Detect which cell encompasses the target text, then output its [X, Y] center coordinate. 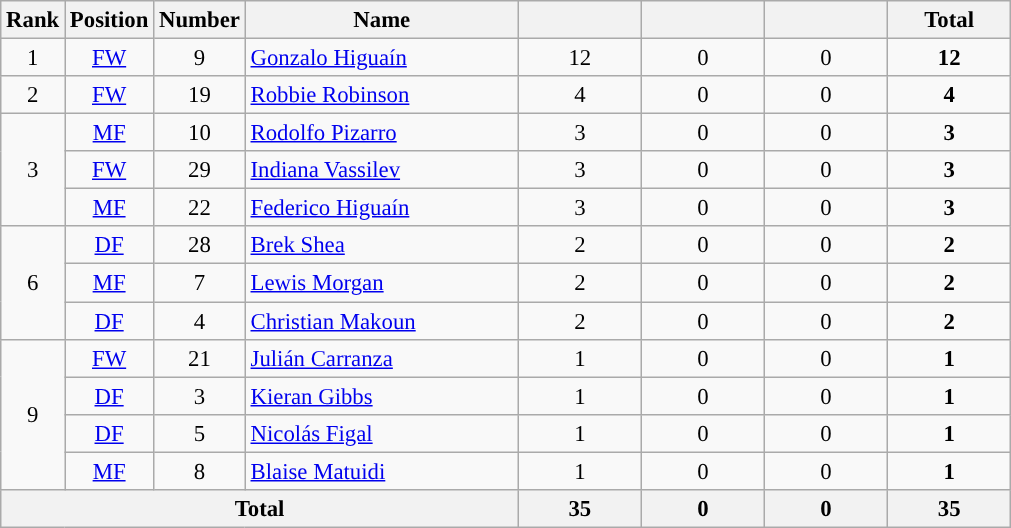
Robbie Robinson [382, 95]
Name [382, 20]
Indiana Vassilev [382, 170]
Rank [33, 20]
Lewis Morgan [382, 283]
Rodolfo Pizarro [382, 133]
Blaise Matuidi [382, 471]
Gonzalo Higuaín [382, 58]
Julián Carranza [382, 358]
Christian Makoun [382, 321]
8 [200, 471]
6 [33, 282]
28 [200, 245]
Federico Higuaín [382, 208]
29 [200, 170]
Kieran Gibbs [382, 396]
Nicolás Figal [382, 433]
19 [200, 95]
5 [200, 433]
22 [200, 208]
Brek Shea [382, 245]
Number [200, 20]
Position [110, 20]
21 [200, 358]
7 [200, 283]
10 [200, 133]
